Detect which cell encompasses the target text, then output its (X, Y) center coordinate. 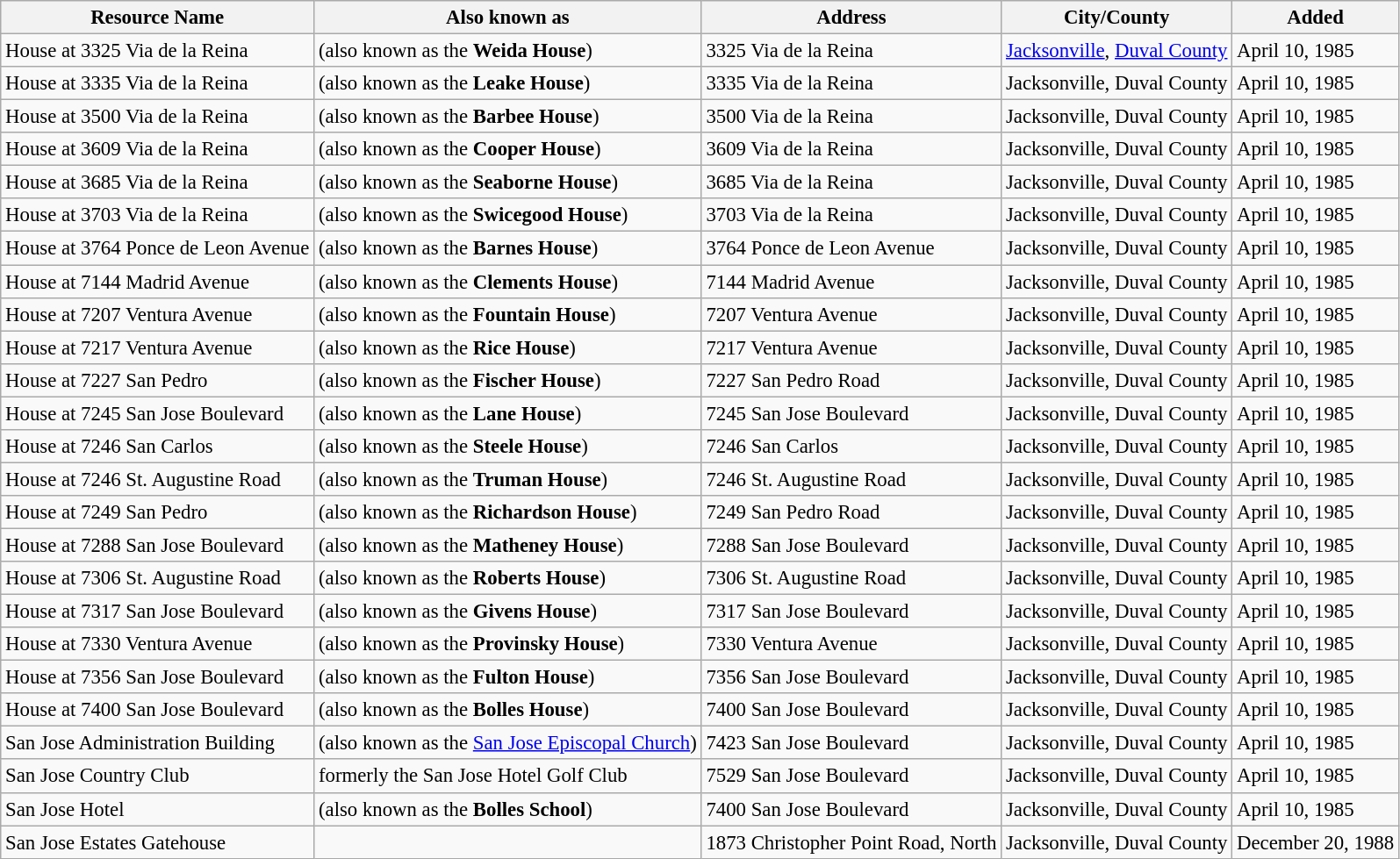
House at 7249 San Pedro (158, 512)
(also known as the Givens House) (507, 612)
City/County (1116, 18)
7330 Ventura Avenue (851, 644)
7356 San Jose Boulevard (851, 677)
(also known as the Cooper House) (507, 149)
7249 San Pedro Road (851, 512)
House at 3703 Via de la Reina (158, 215)
House at 7207 Ventura Avenue (158, 314)
7529 San Jose Boulevard (851, 777)
(also known as the Provinsky House) (507, 644)
7245 San Jose Boulevard (851, 413)
Added (1316, 18)
3325 Via de la Reina (851, 51)
House at 7356 San Jose Boulevard (158, 677)
San Jose Estates Gatehouse (158, 842)
House at 7217 Ventura Avenue (158, 347)
(also known as the Weida House) (507, 51)
(also known as the Fulton House) (507, 677)
Resource Name (158, 18)
(also known as the Roberts House) (507, 578)
December 20, 1988 (1316, 842)
(also known as the Matheney House) (507, 545)
7423 San Jose Boulevard (851, 743)
3500 Via de la Reina (851, 117)
(also known as the Rice House) (507, 347)
(also known as the Bolles House) (507, 710)
3335 Via de la Reina (851, 83)
7317 San Jose Boulevard (851, 612)
San Jose Administration Building (158, 743)
(also known as the Leake House) (507, 83)
Also known as (507, 18)
7288 San Jose Boulevard (851, 545)
House at 7246 San Carlos (158, 447)
(also known as the Seaborne House) (507, 183)
1873 Christopher Point Road, North (851, 842)
House at 3325 Via de la Reina (158, 51)
7217 Ventura Avenue (851, 347)
3764 Ponce de Leon Avenue (851, 248)
(also known as the Truman House) (507, 479)
House at 3685 Via de la Reina (158, 183)
House at 7246 St. Augustine Road (158, 479)
7227 San Pedro Road (851, 380)
San Jose Hotel (158, 809)
House at 7317 San Jose Boulevard (158, 612)
(also known as the Clements House) (507, 282)
7246 San Carlos (851, 447)
House at 7227 San Pedro (158, 380)
(also known as the Lane House) (507, 413)
formerly the San Jose Hotel Golf Club (507, 777)
House at 3500 Via de la Reina (158, 117)
House at 3609 Via de la Reina (158, 149)
(also known as the Swicegood House) (507, 215)
House at 3335 Via de la Reina (158, 83)
House at 7306 St. Augustine Road (158, 578)
(also known as the Fountain House) (507, 314)
House at 3764 Ponce de Leon Avenue (158, 248)
House at 7330 Ventura Avenue (158, 644)
House at 7288 San Jose Boulevard (158, 545)
7207 Ventura Avenue (851, 314)
House at 7144 Madrid Avenue (158, 282)
(also known as the Barbee House) (507, 117)
(also known as the San Jose Episcopal Church) (507, 743)
3685 Via de la Reina (851, 183)
(also known as the Richardson House) (507, 512)
San Jose Country Club (158, 777)
3703 Via de la Reina (851, 215)
7144 Madrid Avenue (851, 282)
(also known as the Fischer House) (507, 380)
(also known as the Bolles School) (507, 809)
Address (851, 18)
(also known as the Barnes House) (507, 248)
(also known as the Steele House) (507, 447)
7246 St. Augustine Road (851, 479)
7306 St. Augustine Road (851, 578)
House at 7245 San Jose Boulevard (158, 413)
3609 Via de la Reina (851, 149)
House at 7400 San Jose Boulevard (158, 710)
